Return (x, y) of the center of cell containing provided text 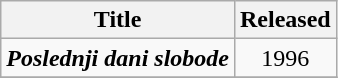
Poslednji dani slobode (118, 58)
Title (118, 20)
1996 (285, 58)
Released (285, 20)
